Find where the given text appears and provide that cell's center as [x, y] coordinate. 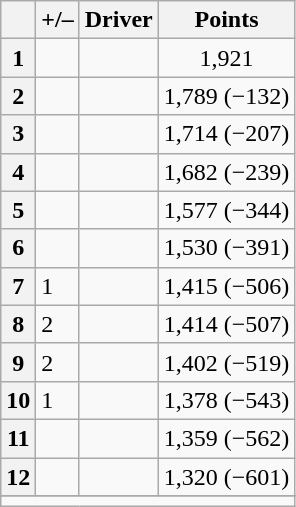
12 [18, 477]
1,921 [226, 58]
1,378 (−543) [226, 400]
Points [226, 20]
+/– [58, 20]
Driver [118, 20]
3 [18, 134]
1,682 (−239) [226, 172]
1,402 (−519) [226, 362]
1,530 (−391) [226, 248]
1,320 (−601) [226, 477]
5 [18, 210]
11 [18, 438]
1,577 (−344) [226, 210]
9 [18, 362]
8 [18, 324]
1,414 (−507) [226, 324]
10 [18, 400]
6 [18, 248]
4 [18, 172]
1,415 (−506) [226, 286]
7 [18, 286]
1,359 (−562) [226, 438]
1,714 (−207) [226, 134]
1,789 (−132) [226, 96]
